Return the [X, Y] coordinate for the center point of the cell that contains the specified text.  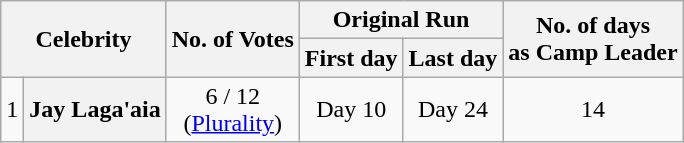
Day 10 [351, 110]
Jay Laga'aia [95, 110]
No. of Votes [232, 39]
Original Run [400, 20]
First day [351, 58]
No. of daysas Camp Leader [593, 39]
14 [593, 110]
1 [12, 110]
Last day [453, 58]
6 / 12(Plurality) [232, 110]
Celebrity [84, 39]
Day 24 [453, 110]
